Pinpoint the cell where the given text exists, returning its (X, Y) midpoint coordinate. 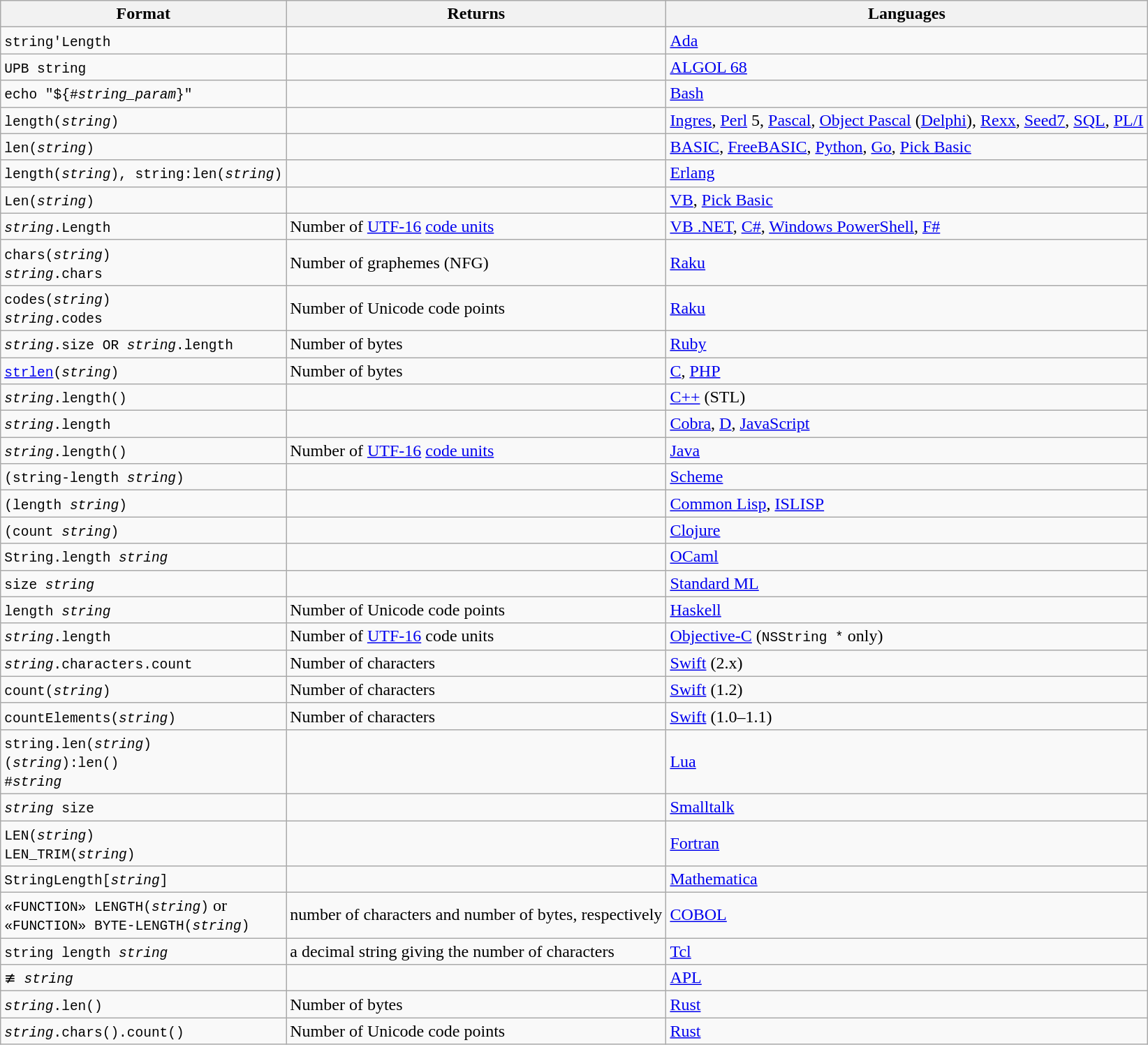
ALGOL 68 (906, 67)
VB .NET, C#, Windows PowerShell, F# (906, 226)
UPB string (144, 67)
Lua (906, 761)
Java (906, 451)
(count string) (144, 530)
≢ string (144, 978)
Number of graphemes (NFG) (476, 263)
C, PHP (906, 371)
size string (144, 583)
Mathematica (906, 879)
Cobra, D, JavaScript (906, 424)
Languages (906, 14)
string size (144, 807)
String.length string (144, 557)
echo "${#string_param}" (144, 94)
string.chars().count() (144, 1031)
Haskell (906, 610)
(string-length string) (144, 477)
Fortran (906, 842)
Ada (906, 41)
APL (906, 978)
OCaml (906, 557)
count(string) (144, 689)
Clojure (906, 530)
BASIC, FreeBASIC, Python, Go, Pick Basic (906, 147)
Objective-C (NSString * only) (906, 636)
Swift (2.x) (906, 663)
Swift (1.0–1.1) (906, 716)
number of characters and number of bytes, respectively (476, 915)
string length string (144, 951)
COBOL (906, 915)
Bash (906, 94)
VB, Pick Basic (906, 200)
chars(string)string.chars (144, 263)
string.characters.count (144, 663)
Standard ML (906, 583)
string.size OR string.length (144, 344)
StringLength[string] (144, 879)
len(string) (144, 147)
Smalltalk (906, 807)
Common Lisp, ISLISP (906, 504)
C++ (STL) (906, 397)
Swift (1.2) (906, 689)
Ingres, Perl 5, Pascal, Object Pascal (Delphi), Rexx, Seed7, SQL, PL/I (906, 120)
countElements(string) (144, 716)
strlen(string) (144, 371)
string'Length (144, 41)
Erlang (906, 173)
Tcl (906, 951)
Format (144, 14)
Len(string) (144, 200)
length(string) (144, 120)
Ruby (906, 344)
length string (144, 610)
string.len(string)(string):len()#string (144, 761)
string.len() (144, 1004)
«FUNCTION» LENGTH(string) or«FUNCTION» BYTE-LENGTH(string) (144, 915)
codes(string)string.codes (144, 307)
Returns (476, 14)
length(string), string:len(string) (144, 173)
a decimal string giving the number of characters (476, 951)
Scheme (906, 477)
(length string) (144, 504)
string.Length (144, 226)
LEN(string)LEN_TRIM(string) (144, 842)
